Search for the cell housing the specified text and yield its (X, Y) center coordinate. 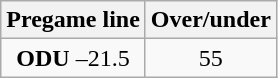
Over/under (210, 20)
Pregame line (74, 20)
55 (210, 58)
ODU –21.5 (74, 58)
